Locate the cell with the specified text and output its (X, Y) center coordinate. 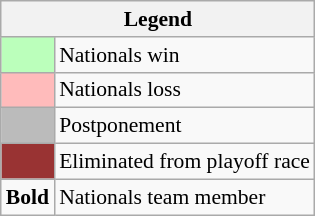
Bold (28, 197)
Nationals win (184, 55)
Nationals loss (184, 90)
Nationals team member (184, 197)
Eliminated from playoff race (184, 162)
Legend (158, 19)
Postponement (184, 126)
